Output the [x, y] coordinate of the center of the cell containing the given text.  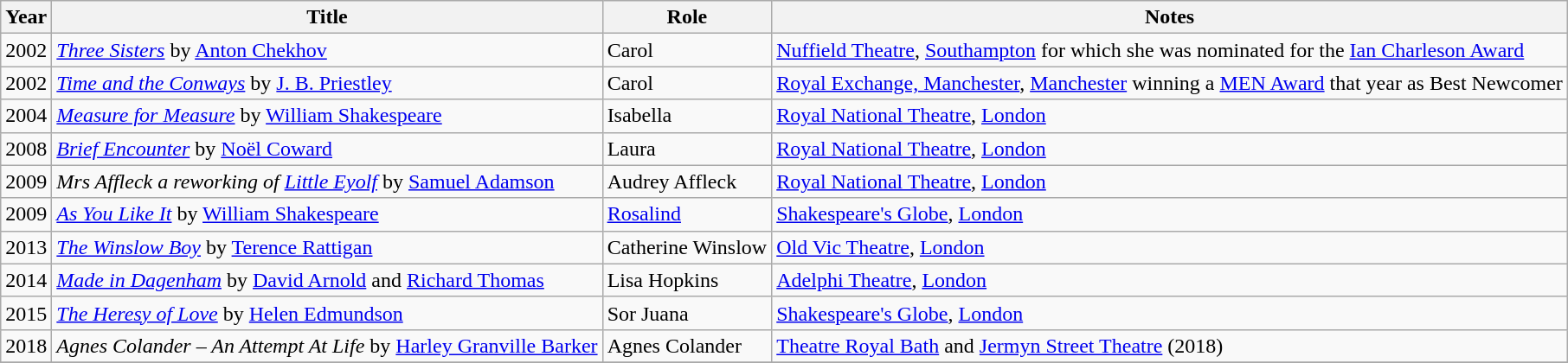
Sor Juana [687, 313]
Measure for Measure by William Shakespeare [327, 116]
2018 [26, 346]
Catherine Winslow [687, 247]
Title [327, 17]
Brief Encounter by Noël Coward [327, 149]
Three Sisters by Anton Chekhov [327, 50]
Audrey Affleck [687, 181]
Isabella [687, 116]
As You Like It by William Shakespeare [327, 214]
2013 [26, 247]
2015 [26, 313]
2008 [26, 149]
The Heresy of Love by Helen Edmundson [327, 313]
Agnes Colander [687, 346]
Laura [687, 149]
Role [687, 17]
Agnes Colander – An Attempt At Life by Harley Granville Barker [327, 346]
Lisa Hopkins [687, 280]
Time and the Conways by J. B. Priestley [327, 83]
Year [26, 17]
Notes [1170, 17]
Theatre Royal Bath and Jermyn Street Theatre (2018) [1170, 346]
Made in Dagenham by David Arnold and Richard Thomas [327, 280]
Adelphi Theatre, London [1170, 280]
Royal Exchange, Manchester, Manchester winning a MEN Award that year as Best Newcomer [1170, 83]
Mrs Affleck a reworking of Little Eyolf by Samuel Adamson [327, 181]
Rosalind [687, 214]
Nuffield Theatre, Southampton for which she was nominated for the Ian Charleson Award [1170, 50]
The Winslow Boy by Terence Rattigan [327, 247]
2014 [26, 280]
2004 [26, 116]
Old Vic Theatre, London [1170, 247]
